Output the [x, y] coordinate of the center of the cell containing the given text.  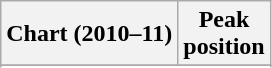
Peakposition [224, 34]
Chart (2010–11) [90, 34]
